Search for the cell housing the specified text and yield its [x, y] center coordinate. 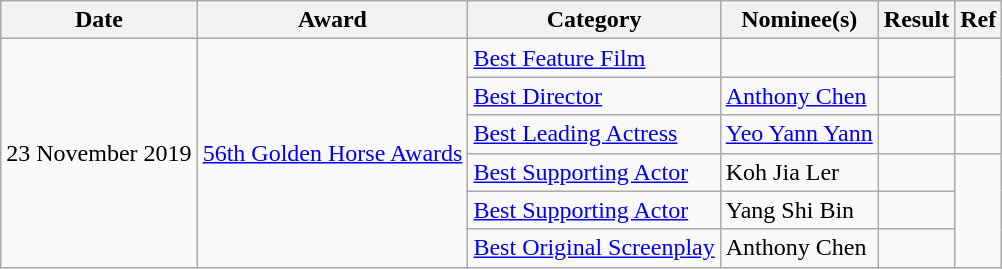
Nominee(s) [799, 20]
Result [916, 20]
Best Feature Film [594, 58]
Date [99, 20]
Yang Shi Bin [799, 210]
Yeo Yann Yann [799, 134]
Koh Jia Ler [799, 172]
Ref [978, 20]
Best Original Screenplay [594, 248]
56th Golden Horse Awards [332, 153]
23 November 2019 [99, 153]
Category [594, 20]
Best Leading Actress [594, 134]
Award [332, 20]
Best Director [594, 96]
